Return the (X, Y) coordinate for the center point of the cell that contains the specified text.  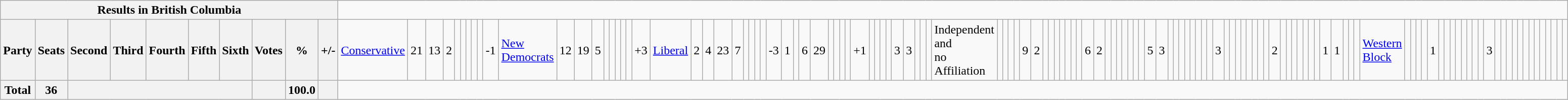
Second (89, 50)
19 (583, 50)
29 (819, 50)
Independent andno Affiliation (964, 50)
13 (435, 50)
12 (565, 50)
100.0 (301, 90)
23 (723, 50)
Seats (51, 50)
Western Block (1382, 50)
+/- (329, 50)
Third (128, 50)
-1 (490, 50)
-3 (773, 50)
4 (709, 50)
Results in British Columbia (169, 10)
Votes (268, 50)
% (301, 50)
Fourth (167, 50)
+1 (860, 50)
Fifth (204, 50)
7 (738, 50)
9 (1025, 50)
New Democrats (528, 50)
Sixth (236, 50)
Party (18, 50)
Total (18, 90)
21 (417, 50)
+3 (641, 50)
Liberal (670, 50)
36 (51, 90)
Conservative (373, 50)
